Capture the cell that displays the provided text and extract its [X, Y] central coordinate. 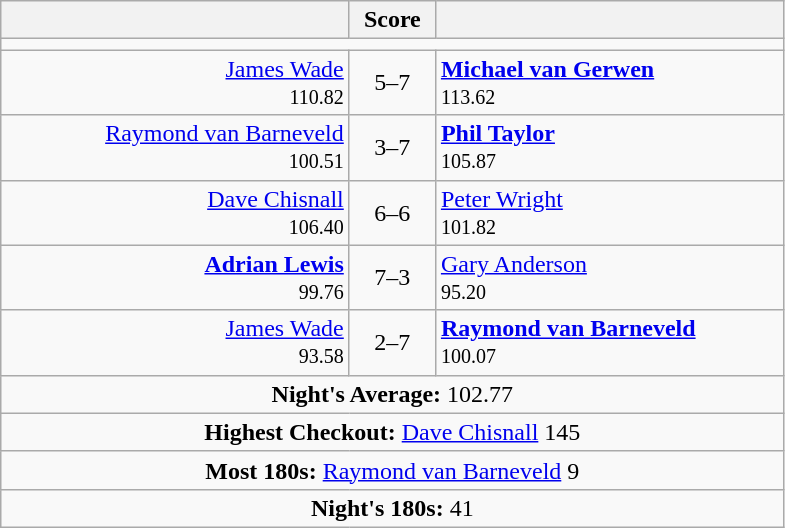
Michael van Gerwen 113.62 [610, 82]
Gary Anderson95.20 [610, 278]
James Wade 93.58 [176, 342]
James Wade 110.82 [176, 82]
Most 180s: Raymond van Barneveld 9 [392, 470]
Night's 180s: 41 [392, 508]
5–7 [392, 82]
6–6 [392, 212]
Raymond van Barneveld 100.51 [176, 148]
Phil Taylor 105.87 [610, 148]
Highest Checkout: Dave Chisnall 145 [392, 432]
Raymond van Barneveld100.07 [610, 342]
2–7 [392, 342]
Peter Wright101.82 [610, 212]
Score [392, 20]
Dave Chisnall 106.40 [176, 212]
3–7 [392, 148]
Adrian Lewis 99.76 [176, 278]
Night's Average: 102.77 [392, 394]
7–3 [392, 278]
